From the cell containing the given text, extract its center point as [X, Y] coordinate. 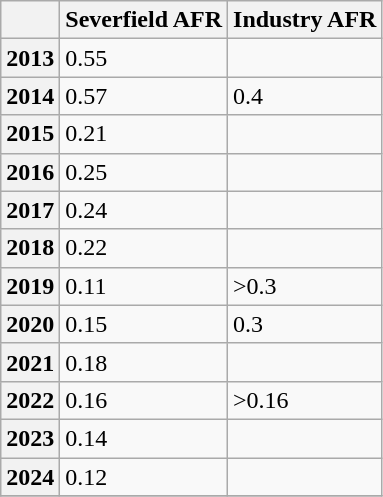
2023 [30, 438]
>0.16 [305, 400]
2017 [30, 210]
0.15 [144, 324]
0.11 [144, 286]
0.3 [305, 324]
2014 [30, 96]
0.18 [144, 362]
0.4 [305, 96]
0.14 [144, 438]
2020 [30, 324]
2016 [30, 172]
2013 [30, 58]
2022 [30, 400]
Industry AFR [305, 20]
2024 [30, 477]
2021 [30, 362]
2015 [30, 134]
0.16 [144, 400]
0.24 [144, 210]
Severfield AFR [144, 20]
0.57 [144, 96]
0.55 [144, 58]
2018 [30, 248]
2019 [30, 286]
0.12 [144, 477]
0.21 [144, 134]
>0.3 [305, 286]
0.22 [144, 248]
0.25 [144, 172]
